Locate the cell with the specified text and output its [X, Y] center coordinate. 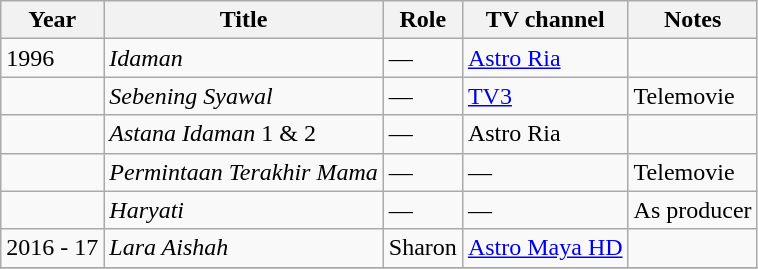
Haryati [244, 210]
Notes [692, 20]
Sharon [422, 248]
Lara Aishah [244, 248]
Year [52, 20]
As producer [692, 210]
Idaman [244, 58]
TV channel [545, 20]
Sebening Syawal [244, 96]
Astana Idaman 1 & 2 [244, 134]
Permintaan Terakhir Mama [244, 172]
Role [422, 20]
1996 [52, 58]
2016 - 17 [52, 248]
Title [244, 20]
TV3 [545, 96]
Astro Maya HD [545, 248]
